Detect which cell encompasses the target text, then output its (x, y) center coordinate. 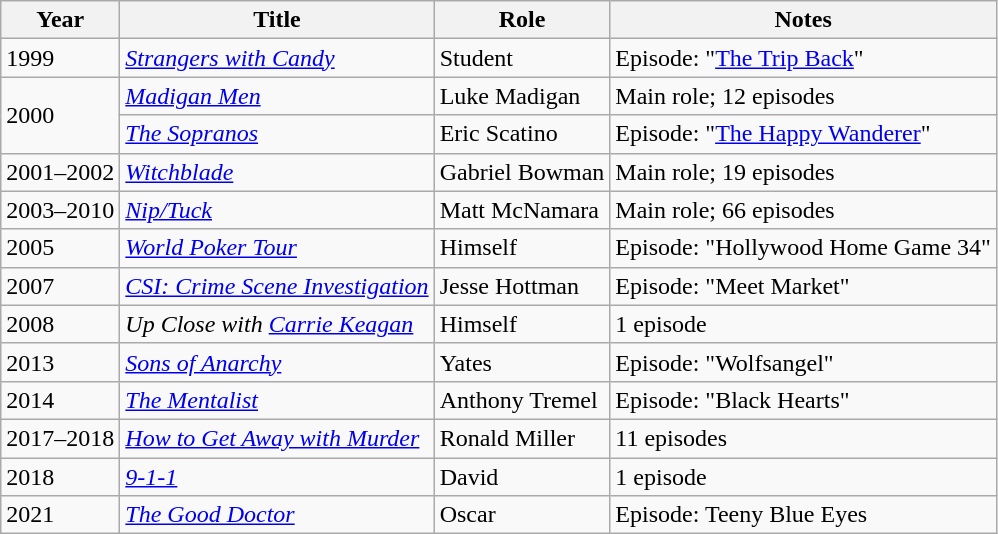
Episode: Teeny Blue Eyes (804, 515)
2017–2018 (60, 438)
Jesse Hottman (522, 286)
2018 (60, 477)
2000 (60, 115)
How to Get Away with Murder (277, 438)
Matt McNamara (522, 210)
Student (522, 58)
Episode: "The Trip Back" (804, 58)
Role (522, 20)
Main role; 66 episodes (804, 210)
Episode: "The Happy Wanderer" (804, 134)
World Poker Tour (277, 248)
Oscar (522, 515)
2003–2010 (60, 210)
Luke Madigan (522, 96)
Anthony Tremel (522, 400)
Witchblade (277, 172)
11 episodes (804, 438)
CSI: Crime Scene Investigation (277, 286)
Episode: "Hollywood Home Game 34" (804, 248)
Title (277, 20)
Notes (804, 20)
Yates (522, 362)
2014 (60, 400)
2007 (60, 286)
Gabriel Bowman (522, 172)
Ronald Miller (522, 438)
David (522, 477)
Up Close with Carrie Keagan (277, 324)
Sons of Anarchy (277, 362)
2001–2002 (60, 172)
Episode: "Wolfsangel" (804, 362)
The Good Doctor (277, 515)
Episode: "Meet Market" (804, 286)
Eric Scatino (522, 134)
2013 (60, 362)
The Mentalist (277, 400)
The Sopranos (277, 134)
Main role; 12 episodes (804, 96)
2008 (60, 324)
Episode: "Black Hearts" (804, 400)
2005 (60, 248)
Year (60, 20)
1999 (60, 58)
2021 (60, 515)
Main role; 19 episodes (804, 172)
Nip/Tuck (277, 210)
9-1-1 (277, 477)
Strangers with Candy (277, 58)
Madigan Men (277, 96)
